Search for the cell housing the specified text and yield its (X, Y) center coordinate. 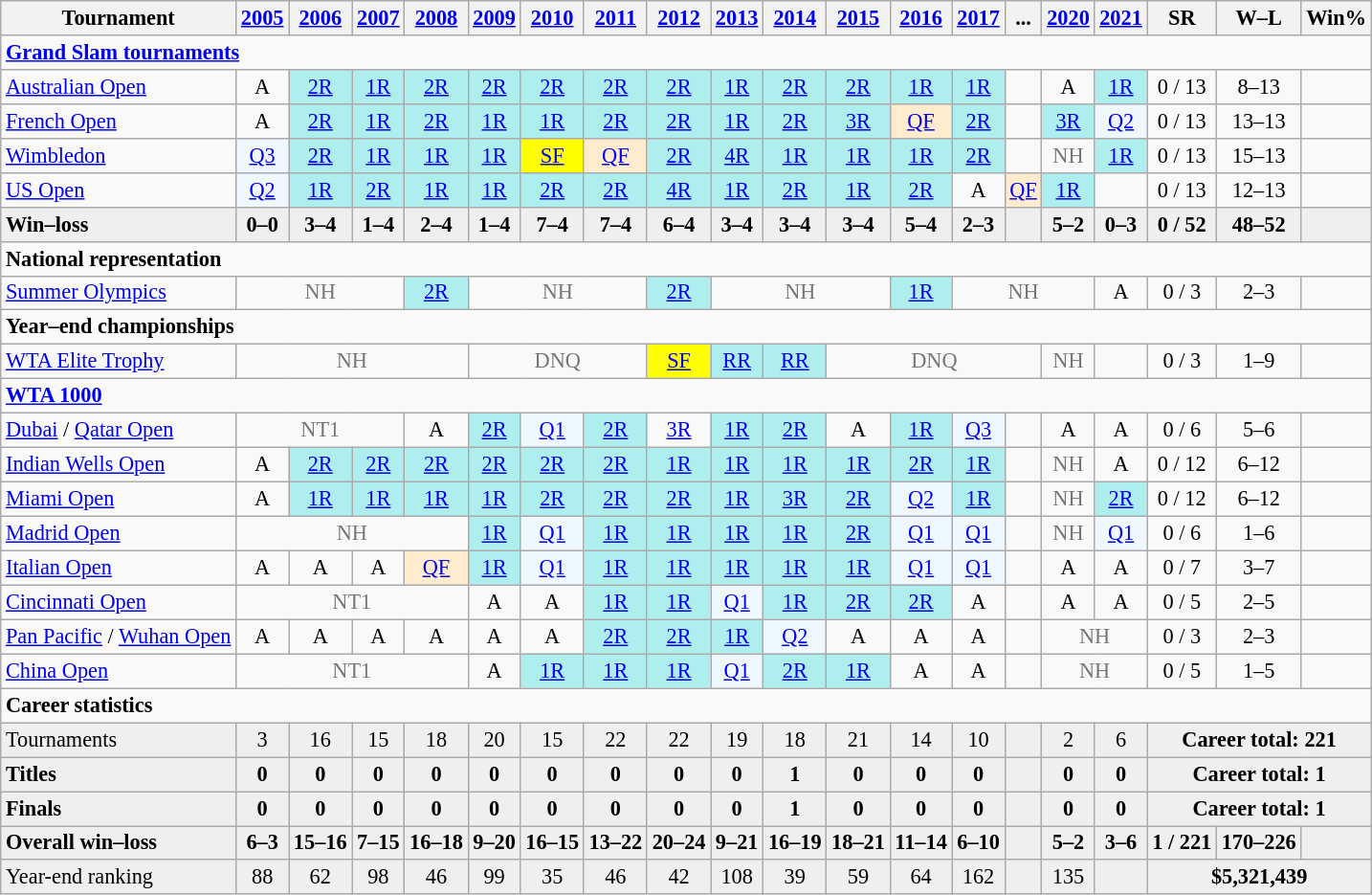
Italian Open (119, 568)
62 (321, 877)
China Open (119, 671)
2008 (436, 18)
2007 (379, 18)
13–22 (615, 842)
2005 (262, 18)
3–7 (1258, 568)
2013 (737, 18)
2–4 (436, 224)
0 / 7 (1182, 568)
19 (737, 740)
Dubai / Qatar Open (119, 431)
US Open (119, 190)
1–5 (1258, 671)
SR (1182, 18)
Australian Open (119, 86)
6–4 (678, 224)
Year–end championships (686, 327)
20–24 (678, 842)
WTA Elite Trophy (119, 362)
48–52 (1258, 224)
Titles (119, 774)
... (1024, 18)
Win–loss (119, 224)
1–6 (1258, 533)
14 (920, 740)
Career statistics (686, 705)
108 (737, 877)
162 (978, 877)
88 (262, 877)
Miami Open (119, 499)
Wimbledon (119, 155)
2009 (494, 18)
135 (1068, 877)
11–14 (920, 842)
13–13 (1258, 121)
0–3 (1121, 224)
Grand Slam tournaments (686, 53)
3 (262, 740)
0 / 52 (1182, 224)
42 (678, 877)
Career total: 221 (1259, 740)
7–15 (379, 842)
6–10 (978, 842)
W–L (1258, 18)
0–0 (262, 224)
Tournament (119, 18)
2011 (615, 18)
French Open (119, 121)
Finals (119, 808)
National representation (686, 258)
8–13 (1258, 86)
16–19 (795, 842)
2006 (321, 18)
Madrid Open (119, 533)
16–18 (436, 842)
Indian Wells Open (119, 464)
59 (858, 877)
6 (1121, 740)
15–13 (1258, 155)
64 (920, 877)
Summer Olympics (119, 293)
2017 (978, 18)
18–21 (858, 842)
2012 (678, 18)
Win% (1336, 18)
WTA 1000 (686, 396)
16–15 (552, 842)
1 / 221 (1182, 842)
2 (1068, 740)
Cincinnati Open (119, 602)
15–16 (321, 842)
99 (494, 877)
12–13 (1258, 190)
1–9 (1258, 362)
2021 (1121, 18)
Overall win–loss (119, 842)
35 (552, 877)
10 (978, 740)
170–226 (1258, 842)
2014 (795, 18)
2015 (858, 18)
Tournaments (119, 740)
2016 (920, 18)
21 (858, 740)
Year-end ranking (119, 877)
20 (494, 740)
2–5 (1258, 602)
5–6 (1258, 431)
3–6 (1121, 842)
16 (321, 740)
2010 (552, 18)
9–20 (494, 842)
2020 (1068, 18)
98 (379, 877)
Pan Pacific / Wuhan Open (119, 637)
9–21 (737, 842)
39 (795, 877)
$5,321,439 (1259, 877)
6–3 (262, 842)
5–4 (920, 224)
